Search for the cell housing the specified text and yield its (X, Y) center coordinate. 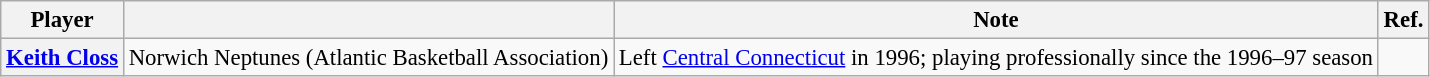
Keith Closs (62, 58)
Left Central Connecticut in 1996; playing professionally since the 1996–97 season (996, 58)
Note (996, 20)
Ref. (1403, 20)
Player (62, 20)
Norwich Neptunes (Atlantic Basketball Association) (368, 58)
